From the cell containing the given text, extract its center point as (x, y) coordinate. 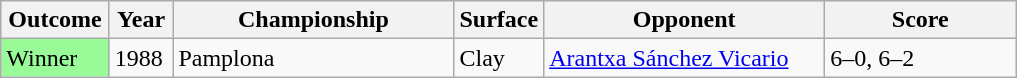
Pamplona (314, 58)
Outcome (56, 20)
Year (141, 20)
Clay (499, 58)
6–0, 6–2 (920, 58)
Arantxa Sánchez Vicario (684, 58)
Winner (56, 58)
Surface (499, 20)
Score (920, 20)
Championship (314, 20)
Opponent (684, 20)
1988 (141, 58)
